Determine the (x, y) coordinate at the center of the cell enclosing the given text.  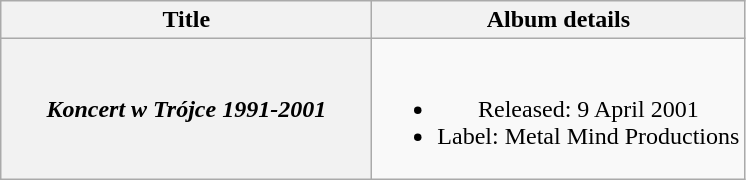
Title (186, 20)
Album details (558, 20)
Koncert w Trójce 1991-2001 (186, 109)
Released: 9 April 2001Label: Metal Mind Productions (558, 109)
